Capture the cell that displays the provided text and extract its [X, Y] central coordinate. 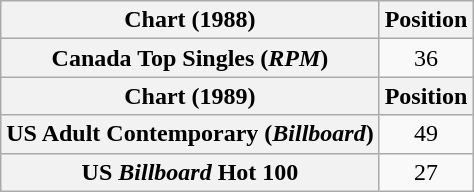
Canada Top Singles (RPM) [190, 58]
27 [426, 172]
US Billboard Hot 100 [190, 172]
36 [426, 58]
US Adult Contemporary (Billboard) [190, 134]
49 [426, 134]
Chart (1988) [190, 20]
Chart (1989) [190, 96]
